Scan for the cell matching the given text and deliver its [x, y] coordinate at center. 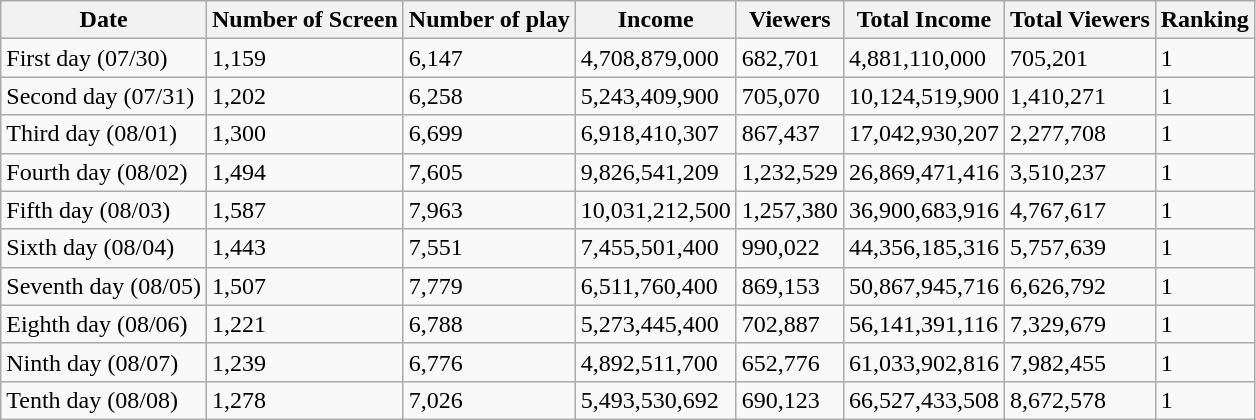
6,626,792 [1080, 286]
869,153 [790, 286]
Income [656, 20]
1,278 [304, 400]
1,221 [304, 324]
4,881,110,000 [924, 58]
8,672,578 [1080, 400]
7,551 [489, 248]
7,779 [489, 286]
1,232,529 [790, 172]
Eighth day (08/06) [104, 324]
Number of Screen [304, 20]
5,757,639 [1080, 248]
7,329,679 [1080, 324]
1,300 [304, 134]
Viewers [790, 20]
44,356,185,316 [924, 248]
Ninth day (08/07) [104, 362]
36,900,683,916 [924, 210]
Second day (07/31) [104, 96]
7,605 [489, 172]
10,124,519,900 [924, 96]
867,437 [790, 134]
7,982,455 [1080, 362]
9,826,541,209 [656, 172]
Total Viewers [1080, 20]
6,776 [489, 362]
Total Income [924, 20]
690,123 [790, 400]
1,507 [304, 286]
Fifth day (08/03) [104, 210]
Date [104, 20]
26,869,471,416 [924, 172]
5,243,409,900 [656, 96]
6,511,760,400 [656, 286]
4,767,617 [1080, 210]
990,022 [790, 248]
7,963 [489, 210]
First day (07/30) [104, 58]
1,494 [304, 172]
1,257,380 [790, 210]
1,239 [304, 362]
2,277,708 [1080, 134]
Tenth day (08/08) [104, 400]
6,788 [489, 324]
4,892,511,700 [656, 362]
Fourth day (08/02) [104, 172]
Seventh day (08/05) [104, 286]
702,887 [790, 324]
705,201 [1080, 58]
Sixth day (08/04) [104, 248]
1,587 [304, 210]
10,031,212,500 [656, 210]
5,273,445,400 [656, 324]
682,701 [790, 58]
Number of play [489, 20]
1,443 [304, 248]
6,258 [489, 96]
4,708,879,000 [656, 58]
61,033,902,816 [924, 362]
17,042,930,207 [924, 134]
652,776 [790, 362]
7,455,501,400 [656, 248]
Ranking [1204, 20]
705,070 [790, 96]
66,527,433,508 [924, 400]
Third day (08/01) [104, 134]
1,410,271 [1080, 96]
6,147 [489, 58]
56,141,391,116 [924, 324]
3,510,237 [1080, 172]
6,918,410,307 [656, 134]
1,159 [304, 58]
5,493,530,692 [656, 400]
1,202 [304, 96]
6,699 [489, 134]
50,867,945,716 [924, 286]
7,026 [489, 400]
